Provide the (X, Y) coordinate of the cell's center where the given text is located.  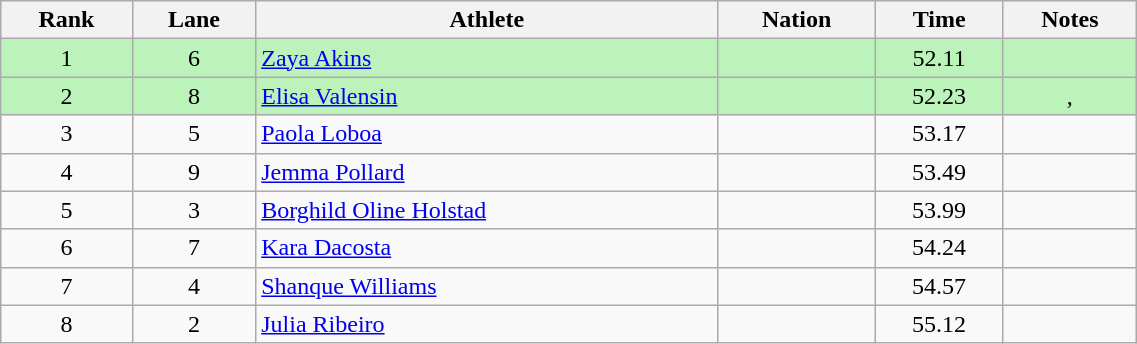
Time (938, 20)
1 (66, 58)
Notes (1070, 20)
Elisa Valensin (487, 96)
53.49 (938, 172)
Kara Dacosta (487, 248)
Shanque Williams (487, 286)
Athlete (487, 20)
Julia Ribeiro (487, 324)
Borghild Oline Holstad (487, 210)
55.12 (938, 324)
Jemma Pollard (487, 172)
Zaya Akins (487, 58)
53.99 (938, 210)
Rank (66, 20)
53.17 (938, 134)
Paola Loboa (487, 134)
Nation (797, 20)
, (1070, 96)
54.57 (938, 286)
Lane (194, 20)
54.24 (938, 248)
52.23 (938, 96)
52.11 (938, 58)
9 (194, 172)
